Return the [x, y] coordinate for the center point of the cell that contains the specified text.  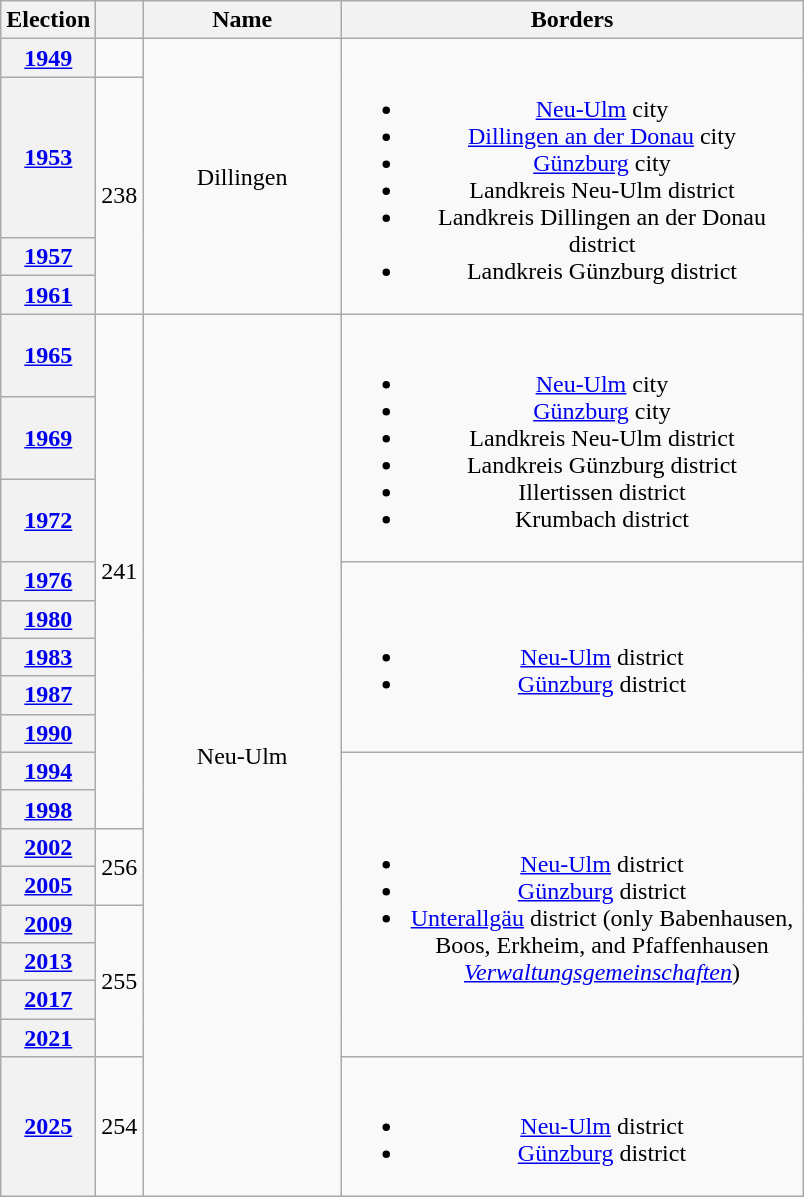
238 [120, 196]
1976 [48, 581]
Name [242, 20]
241 [120, 571]
1953 [48, 158]
Neu-Ulm [242, 756]
1957 [48, 257]
2021 [48, 1038]
2009 [48, 923]
2002 [48, 847]
Neu-Ulm cityDillingen an der Donau cityGünzburg cityLandkreis Neu-Ulm districtLandkreis Dillingen an der Donau districtLandkreis Günzburg district [572, 176]
Neu-Ulm districtGünzburg districtUnterallgäu district (only Babenhausen, Boos, Erkheim, and Pfaffenhausen Verwaltungsgemeinschaften) [572, 904]
Borders [572, 20]
1949 [48, 58]
1972 [48, 520]
1969 [48, 438]
255 [120, 980]
1965 [48, 356]
256 [120, 866]
254 [120, 1127]
1961 [48, 295]
Dillingen [242, 176]
2017 [48, 1000]
1980 [48, 619]
2025 [48, 1127]
2013 [48, 962]
1998 [48, 809]
Neu-Ulm cityGünzburg cityLandkreis Neu-Ulm districtLandkreis Günzburg districtIllertissen districtKrumbach district [572, 438]
1987 [48, 695]
Election [48, 20]
1994 [48, 771]
1990 [48, 733]
1983 [48, 657]
2005 [48, 885]
